Extract the (x, y) coordinate from the center of the cell holding the provided text.  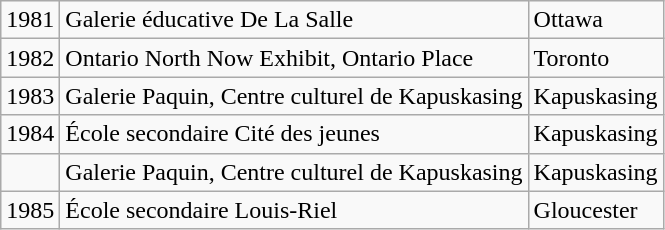
Toronto (596, 58)
Ontario North Now Exhibit, Ontario Place (294, 58)
1983 (30, 96)
1982 (30, 58)
École secondaire Louis-Riel (294, 210)
1985 (30, 210)
Galerie éducative De La Salle (294, 20)
Gloucester (596, 210)
1984 (30, 134)
Ottawa (596, 20)
1981 (30, 20)
École secondaire Cité des jeunes (294, 134)
